Determine the [x, y] coordinate at the center of the cell enclosing the given text.  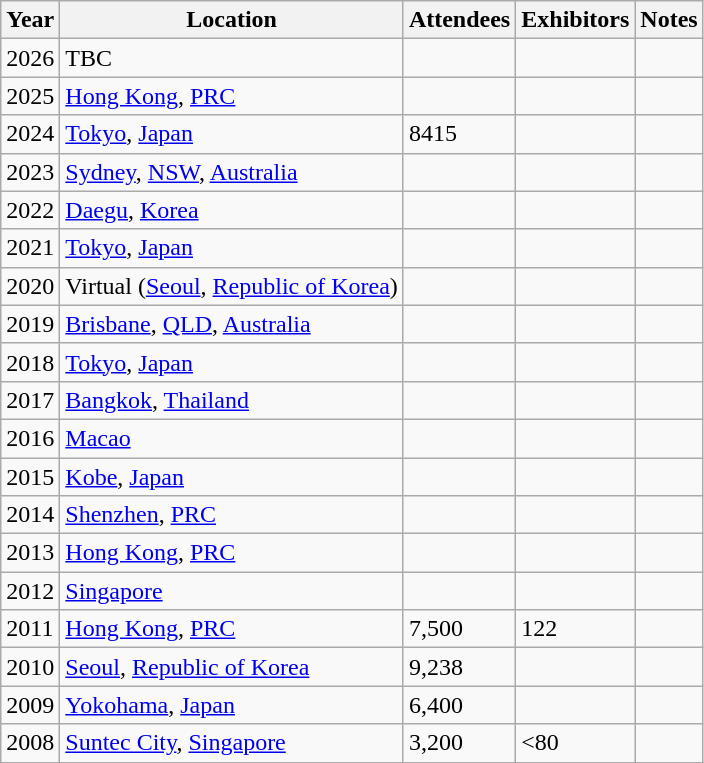
2010 [30, 667]
Singapore [232, 591]
2016 [30, 438]
2023 [30, 172]
7,500 [459, 629]
Kobe, Japan [232, 477]
2026 [30, 58]
2008 [30, 743]
2022 [30, 210]
2020 [30, 286]
<80 [576, 743]
8415 [459, 134]
2018 [30, 362]
Brisbane, QLD, Australia [232, 324]
2019 [30, 324]
2021 [30, 248]
Seoul, Republic of Korea [232, 667]
Bangkok, Thailand [232, 400]
9,238 [459, 667]
Sydney, NSW, Australia [232, 172]
Suntec City, Singapore [232, 743]
2012 [30, 591]
3,200 [459, 743]
Exhibitors [576, 20]
2011 [30, 629]
2024 [30, 134]
Yokohama, Japan [232, 705]
Daegu, Korea [232, 210]
Virtual (Seoul, Republic of Korea) [232, 286]
122 [576, 629]
TBC [232, 58]
Location [232, 20]
Shenzhen, PRC [232, 515]
6,400 [459, 705]
2014 [30, 515]
2009 [30, 705]
Year [30, 20]
2013 [30, 553]
2015 [30, 477]
Attendees [459, 20]
2025 [30, 96]
2017 [30, 400]
Notes [669, 20]
Macao [232, 438]
